Detect which cell encompasses the target text, then output its [X, Y] center coordinate. 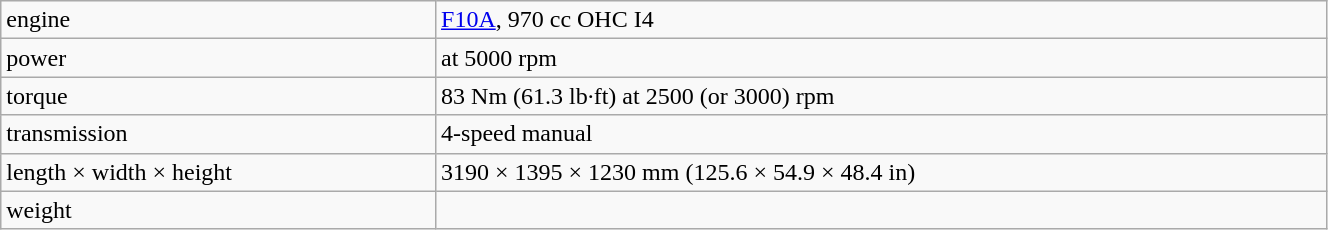
power [218, 58]
3190 × 1395 × 1230 mm (125.6 × 54.9 × 48.4 in) [882, 172]
length × width × height [218, 172]
transmission [218, 134]
torque [218, 96]
4-speed manual [882, 134]
weight [218, 210]
F10A, 970 cc OHC I4 [882, 20]
83 Nm (61.3 lb·ft) at 2500 (or 3000) rpm [882, 96]
at 5000 rpm [882, 58]
engine [218, 20]
